Provide the (X, Y) coordinate of the cell's center where the given text is located.  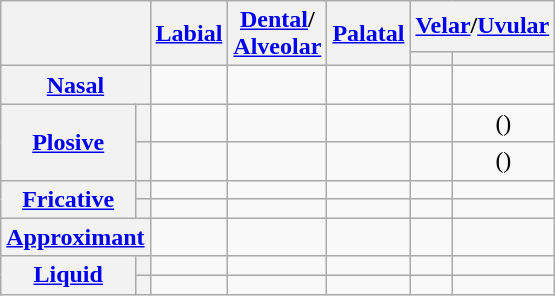
Fricative (68, 199)
Dental/Alveolar (278, 34)
Approximant (76, 237)
Plosive (68, 142)
Liquid (68, 275)
Velar/Uvular (482, 26)
Nasal (76, 85)
Labial (189, 34)
Palatal (368, 34)
